Return (X, Y) of the center of cell containing provided text 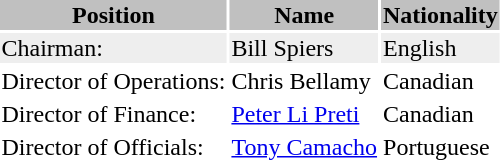
Chris Bellamy (304, 81)
Chairman: (114, 48)
Peter Li Preti (304, 114)
Position (114, 15)
Name (304, 15)
English (441, 48)
Director of Operations: (114, 81)
Nationality (441, 15)
Bill Spiers (304, 48)
Director of Finance: (114, 114)
